For the text-containing cell, return its midpoint in (X, Y) coordinate format. 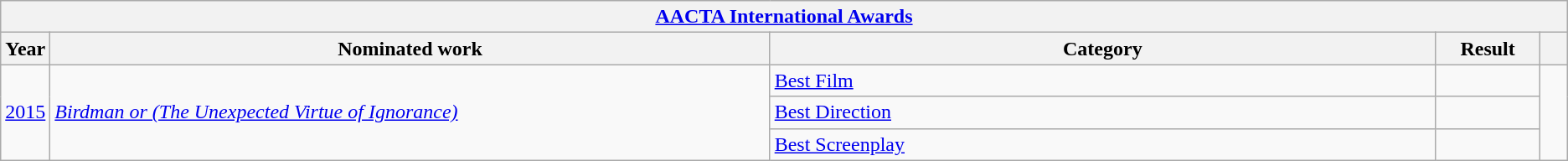
Best Film (1102, 80)
AACTA International Awards (784, 17)
Year (25, 49)
Category (1102, 49)
2015 (25, 112)
Nominated work (410, 49)
Birdman or (The Unexpected Virtue of Ignorance) (410, 112)
Best Screenplay (1102, 144)
Result (1488, 49)
Best Direction (1102, 112)
